Detect which cell encompasses the target text, then output its [X, Y] center coordinate. 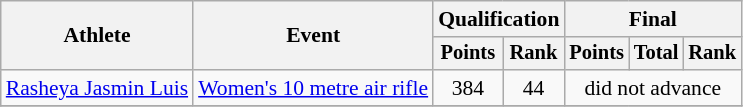
44 [533, 88]
did not advance [652, 88]
Rasheya Jasmin Luis [97, 88]
Final [652, 19]
Total [656, 54]
Women's 10 metre air rifle [313, 88]
384 [468, 88]
Event [313, 36]
Athlete [97, 36]
Qualification [498, 19]
